Return (x, y) of the center of cell containing provided text 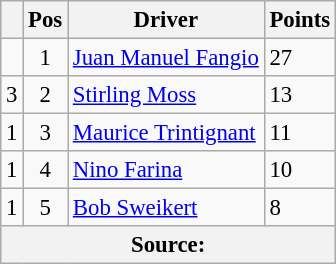
Stirling Moss (166, 95)
Juan Manuel Fangio (166, 58)
Bob Sweikert (166, 208)
8 (300, 208)
11 (300, 133)
Pos (46, 20)
Maurice Trintignant (166, 133)
Points (300, 20)
13 (300, 95)
4 (46, 170)
2 (46, 95)
Source: (168, 245)
27 (300, 58)
10 (300, 170)
Nino Farina (166, 170)
5 (46, 208)
Driver (166, 20)
